Determine the (X, Y) coordinate at the center of the cell enclosing the given text.  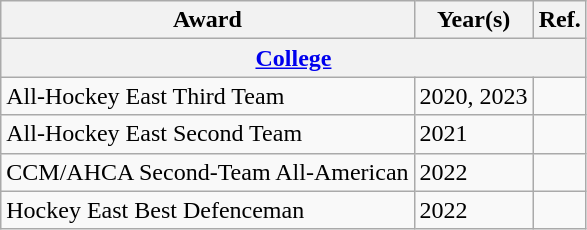
CCM/AHCA Second-Team All-American (208, 172)
All-Hockey East Second Team (208, 134)
All-Hockey East Third Team (208, 96)
Award (208, 20)
2020, 2023 (474, 96)
2021 (474, 134)
Ref. (560, 20)
Hockey East Best Defenceman (208, 210)
Year(s) (474, 20)
College (294, 58)
